Detect which cell encompasses the target text, then output its (X, Y) center coordinate. 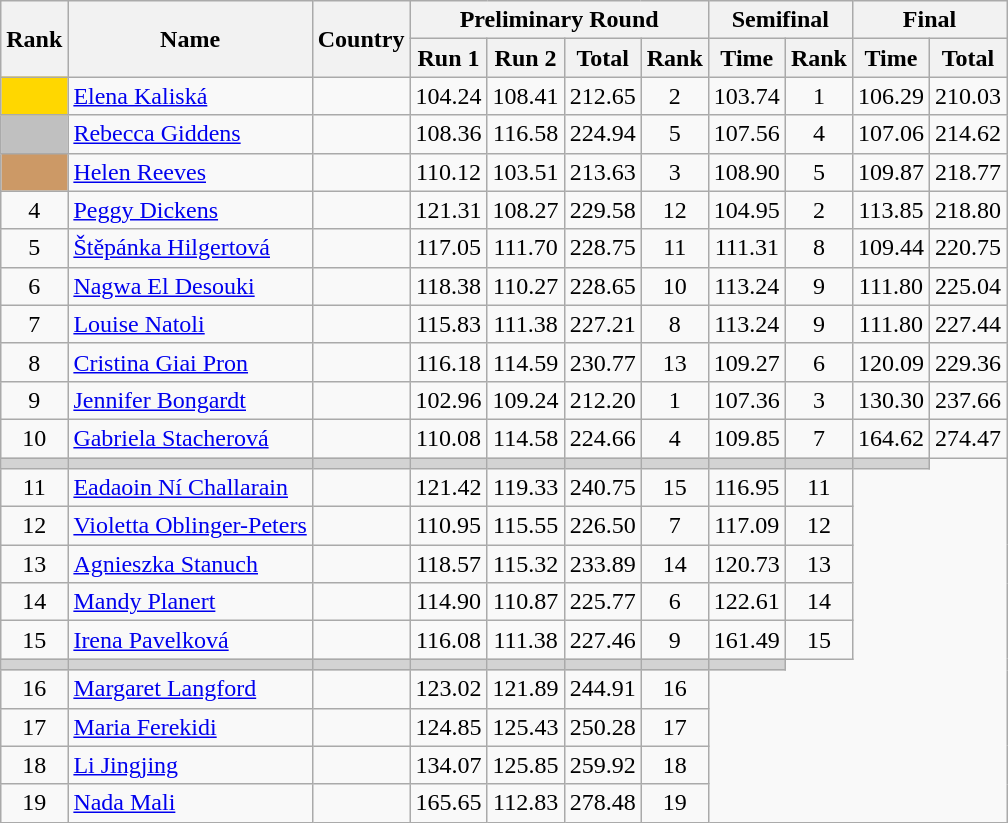
109.27 (746, 362)
107.06 (890, 134)
Name (190, 39)
237.66 (968, 400)
116.18 (448, 362)
110.95 (448, 526)
Margaret Langford (190, 689)
109.85 (746, 438)
228.75 (602, 248)
117.09 (746, 526)
110.08 (448, 438)
111.70 (526, 248)
115.83 (448, 324)
Maria Ferekidi (190, 727)
108.27 (526, 210)
Peggy Dickens (190, 210)
218.80 (968, 210)
228.65 (602, 286)
244.91 (602, 689)
113.85 (890, 210)
165.65 (448, 803)
Irena Pavelková (190, 640)
250.28 (602, 727)
213.63 (602, 172)
115.32 (526, 564)
Nagwa El Desouki (190, 286)
119.33 (526, 488)
Jennifer Bongardt (190, 400)
Run 1 (448, 58)
103.74 (746, 96)
224.94 (602, 134)
120.09 (890, 362)
Agnieszka Stanuch (190, 564)
102.96 (448, 400)
104.24 (448, 96)
121.89 (526, 689)
106.29 (890, 96)
115.55 (526, 526)
278.48 (602, 803)
Cristina Giai Pron (190, 362)
Country (361, 39)
114.90 (448, 602)
229.36 (968, 362)
116.58 (526, 134)
Louise Natoli (190, 324)
114.59 (526, 362)
Štěpánka Hilgertová (190, 248)
124.85 (448, 727)
226.50 (602, 526)
108.41 (526, 96)
218.77 (968, 172)
Helen Reeves (190, 172)
274.47 (968, 438)
Gabriela Stacherová (190, 438)
114.58 (526, 438)
Semifinal (780, 20)
123.02 (448, 689)
109.44 (890, 248)
111.31 (746, 248)
Final (929, 20)
118.38 (448, 286)
233.89 (602, 564)
104.95 (746, 210)
Li Jingjing (190, 765)
112.83 (526, 803)
121.31 (448, 210)
161.49 (746, 640)
Run 2 (526, 58)
120.73 (746, 564)
130.30 (890, 400)
Mandy Planert (190, 602)
103.51 (526, 172)
107.56 (746, 134)
Preliminary Round (559, 20)
Rebecca Giddens (190, 134)
117.05 (448, 248)
229.58 (602, 210)
121.42 (448, 488)
110.87 (526, 602)
214.62 (968, 134)
212.65 (602, 96)
164.62 (890, 438)
107.36 (746, 400)
227.46 (602, 640)
118.57 (448, 564)
122.61 (746, 602)
220.75 (968, 248)
108.90 (746, 172)
110.12 (448, 172)
212.20 (602, 400)
227.44 (968, 324)
109.87 (890, 172)
Nada Mali (190, 803)
110.27 (526, 286)
230.77 (602, 362)
125.43 (526, 727)
134.07 (448, 765)
Violetta Oblinger-Peters (190, 526)
116.08 (448, 640)
240.75 (602, 488)
210.03 (968, 96)
225.04 (968, 286)
125.85 (526, 765)
225.77 (602, 602)
Elena Kaliská (190, 96)
Eadaoin Ní Challarain (190, 488)
109.24 (526, 400)
116.95 (746, 488)
227.21 (602, 324)
259.92 (602, 765)
108.36 (448, 134)
224.66 (602, 438)
